Determine the [x, y] coordinate at the center of the cell enclosing the given text.  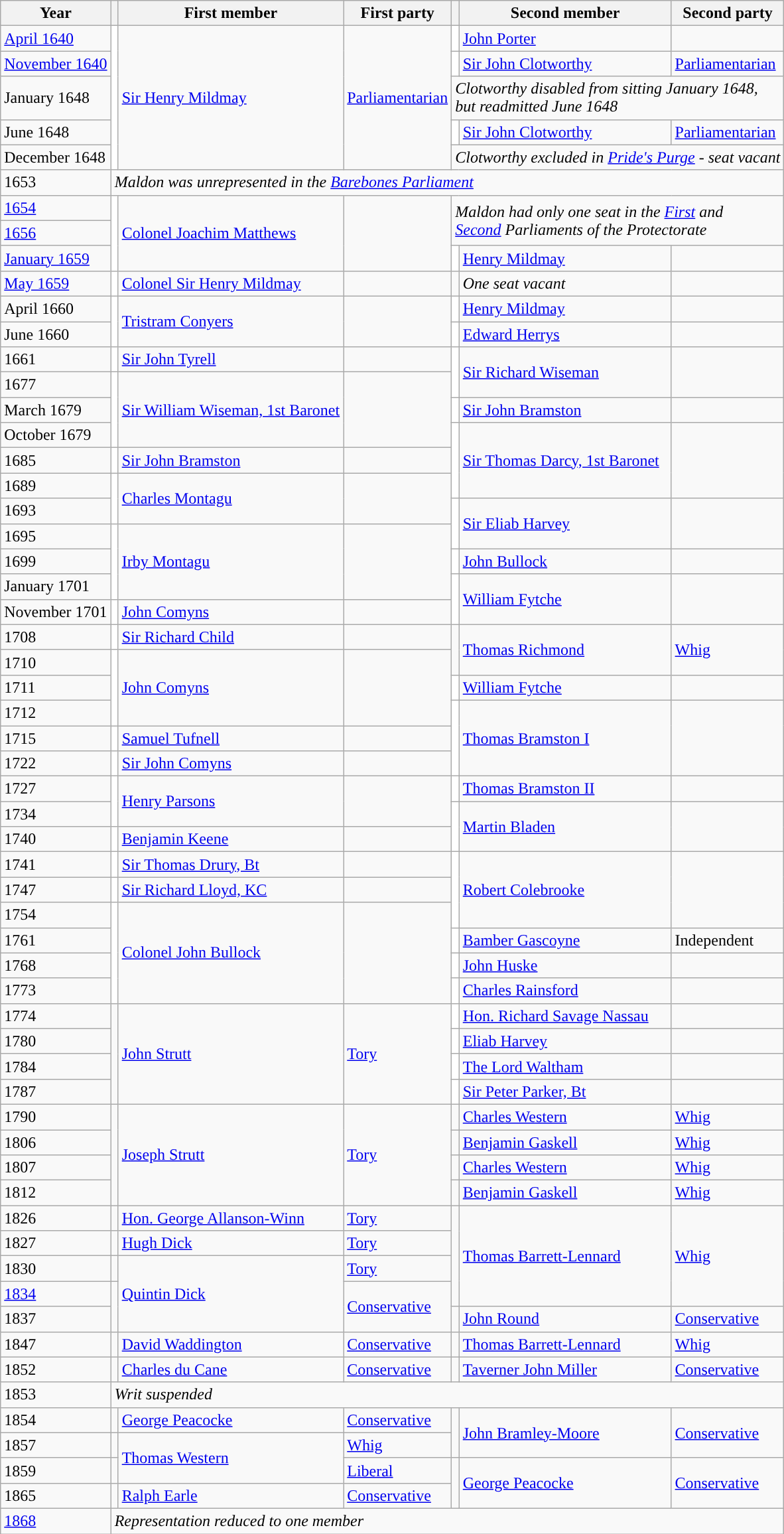
John Bullock [565, 561]
Thomas Bramston I [565, 738]
Joseph Strutt [231, 1154]
Hon. Richard Savage Nassau [565, 1016]
1685 [56, 460]
Independent [728, 940]
Thomas Richmond [565, 650]
Sir Richard Lloyd, KC [231, 890]
1710 [56, 662]
1854 [56, 1420]
Writ suspended [447, 1395]
Hon. George Allanson-Winn [231, 1218]
Sir Henry Mildmay [231, 98]
1695 [56, 536]
1807 [56, 1168]
John Porter [565, 38]
Sir John Tyrell [231, 360]
1834 [56, 1294]
1859 [56, 1470]
Benjamin Keene [231, 839]
1722 [56, 764]
Samuel Tufnell [231, 738]
1689 [56, 486]
January 1648 [56, 98]
1768 [56, 965]
1852 [56, 1369]
1656 [56, 233]
Sir William Wiseman, 1st Baronet [231, 410]
January 1701 [56, 587]
April 1640 [56, 38]
Thomas Bramston II [565, 789]
Clotworthy disabled from sitting January 1648,but readmitted June 1648 [618, 98]
Irby Montagu [231, 561]
1826 [56, 1218]
Sir Thomas Darcy, 1st Baronet [565, 460]
Liberal [398, 1470]
1715 [56, 738]
Second member [565, 13]
1773 [56, 991]
First party [398, 13]
1780 [56, 1041]
Thomas Western [231, 1458]
Taverner John Miller [565, 1369]
1740 [56, 839]
Second party [728, 13]
Clotworthy excluded in Pride's Purge - seat vacant [618, 157]
John Huske [565, 965]
Eliab Harvey [565, 1041]
1677 [56, 385]
1727 [56, 789]
Martin Bladen [565, 827]
Robert Colebrooke [565, 890]
1747 [56, 890]
John Round [565, 1319]
Quintin Dick [231, 1294]
1847 [56, 1344]
1857 [56, 1445]
1653 [56, 182]
Charles du Cane [231, 1369]
John Bramley-Moore [565, 1432]
Sir John Comyns [231, 764]
Colonel John Bullock [231, 953]
One seat vacant [565, 283]
1654 [56, 208]
1661 [56, 360]
1868 [56, 1521]
April 1660 [56, 309]
1812 [56, 1193]
Representation reduced to one member [447, 1521]
1787 [56, 1091]
January 1659 [56, 258]
Bamber Gascoyne [565, 940]
John Strutt [231, 1054]
Colonel Sir Henry Mildmay [231, 283]
Maldon had only one seat in the First and Second Parliaments of the Protectorate [618, 220]
1806 [56, 1142]
March 1679 [56, 410]
1712 [56, 713]
1827 [56, 1243]
Sir Thomas Drury, Bt [231, 865]
1830 [56, 1269]
1837 [56, 1319]
Charles Montagu [231, 498]
1853 [56, 1395]
Sir Eliab Harvey [565, 523]
The Lord Waltham [565, 1066]
1708 [56, 637]
1699 [56, 561]
1711 [56, 687]
Charles Rainsford [565, 991]
1754 [56, 915]
1784 [56, 1066]
October 1679 [56, 435]
Sir Richard Wiseman [565, 372]
Colonel Joachim Matthews [231, 233]
June 1660 [56, 334]
Sir Richard Child [231, 637]
Hugh Dick [231, 1243]
David Waddington [231, 1344]
1693 [56, 511]
1734 [56, 814]
November 1640 [56, 64]
Maldon was unrepresented in the Barebones Parliament [447, 182]
May 1659 [56, 283]
Sir Peter Parker, Bt [565, 1091]
Year [56, 13]
June 1648 [56, 132]
December 1648 [56, 157]
1865 [56, 1496]
Henry Parsons [231, 802]
Tristram Conyers [231, 321]
1790 [56, 1117]
Ralph Earle [231, 1496]
November 1701 [56, 612]
First member [231, 13]
1761 [56, 940]
1741 [56, 865]
1774 [56, 1016]
Edward Herrys [565, 334]
